Determine the (x, y) coordinate at the center of the cell enclosing the given text.  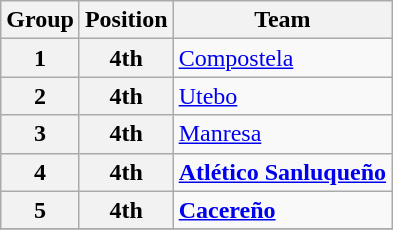
Manresa (282, 134)
Utebo (282, 96)
Team (282, 20)
Atlético Sanluqueño (282, 172)
Compostela (282, 58)
Position (126, 20)
Group (40, 20)
5 (40, 210)
Cacereño (282, 210)
2 (40, 96)
1 (40, 58)
4 (40, 172)
3 (40, 134)
